Output the (X, Y) coordinate of the center of the cell containing the given text.  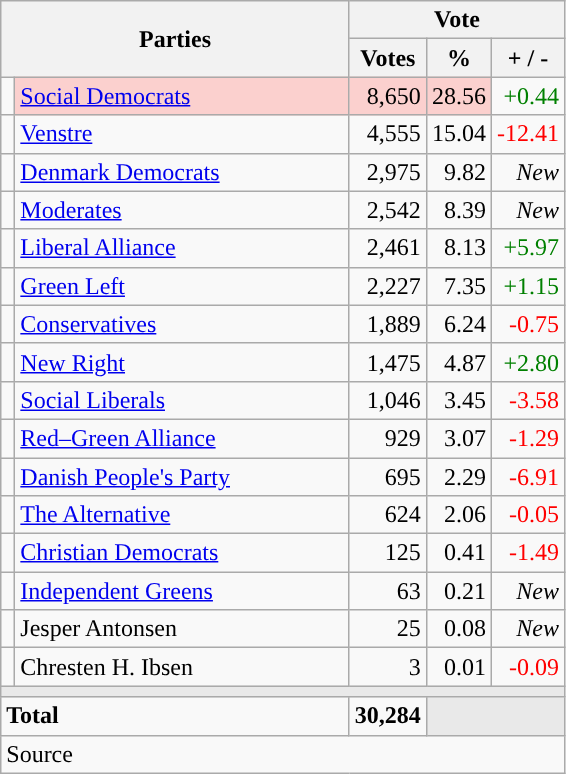
15.04 (458, 134)
4,555 (388, 134)
+5.97 (528, 248)
7.35 (458, 286)
4.87 (458, 362)
1,889 (388, 324)
2,227 (388, 286)
28.56 (458, 96)
Social Democrats (182, 96)
0.41 (458, 553)
9.82 (458, 172)
8.13 (458, 248)
Vote (456, 20)
Chresten H. Ibsen (182, 667)
Red–Green Alliance (182, 438)
The Alternative (182, 515)
Denmark Democrats (182, 172)
63 (388, 591)
3.45 (458, 400)
1,475 (388, 362)
Independent Greens (182, 591)
Venstre (182, 134)
+2.80 (528, 362)
Parties (176, 39)
125 (388, 553)
1,046 (388, 400)
2.06 (458, 515)
+0.44 (528, 96)
Social Liberals (182, 400)
-3.58 (528, 400)
6.24 (458, 324)
3 (388, 667)
Moderates (182, 210)
Jesper Antonsen (182, 629)
+ / - (528, 58)
2.29 (458, 477)
3.07 (458, 438)
% (458, 58)
0.08 (458, 629)
2,542 (388, 210)
8.39 (458, 210)
Green Left (182, 286)
+1.15 (528, 286)
-0.09 (528, 667)
2,975 (388, 172)
-0.05 (528, 515)
Source (283, 754)
695 (388, 477)
Danish People's Party (182, 477)
Conservatives (182, 324)
0.21 (458, 591)
30,284 (388, 716)
-1.49 (528, 553)
-6.91 (528, 477)
Votes (388, 58)
8,650 (388, 96)
624 (388, 515)
-0.75 (528, 324)
929 (388, 438)
0.01 (458, 667)
25 (388, 629)
-1.29 (528, 438)
-12.41 (528, 134)
2,461 (388, 248)
New Right (182, 362)
Christian Democrats (182, 553)
Liberal Alliance (182, 248)
Total (176, 716)
